Detect which cell encompasses the target text, then output its [x, y] center coordinate. 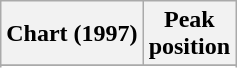
Chart (1997) [72, 34]
Peakposition [189, 34]
